For the text-containing cell, return its midpoint in (x, y) coordinate format. 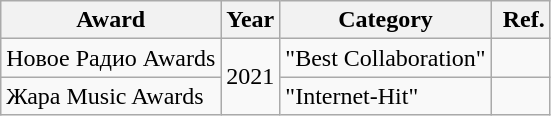
Ref. (520, 20)
Category (386, 20)
"Internet-Hit" (386, 96)
Award (111, 20)
2021 (250, 77)
"Best Collaboration" (386, 58)
Year (250, 20)
Новое Радио Awards (111, 58)
Жара Music Awards (111, 96)
